Output the (x, y) coordinate of the center of the cell containing the given text.  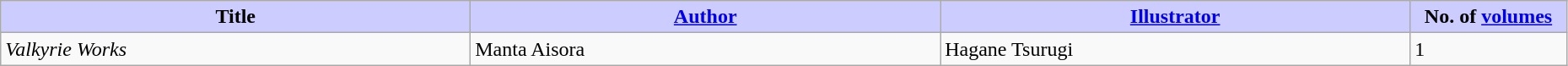
Author (705, 17)
Illustrator (1176, 17)
Valkyrie Works (236, 49)
Hagane Tsurugi (1176, 49)
Title (236, 17)
Manta Aisora (705, 49)
No. of volumes (1489, 17)
1 (1489, 49)
